From the cell containing the given text, extract its center point as [x, y] coordinate. 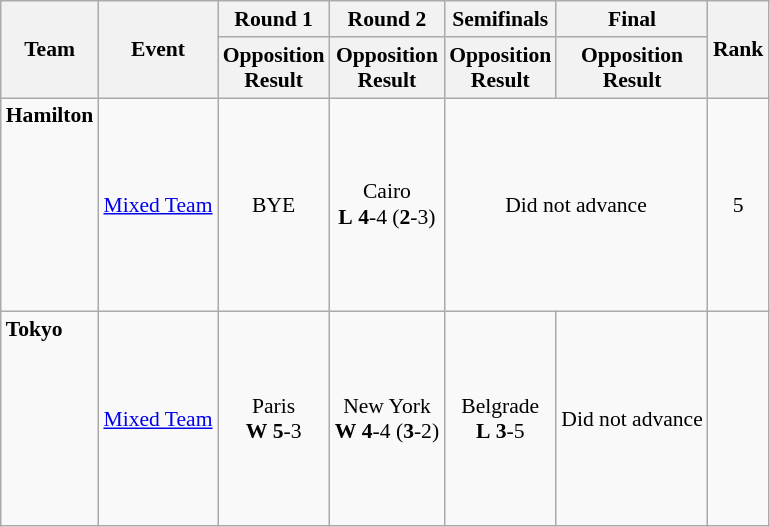
Final [632, 19]
Event [158, 50]
Rank [738, 50]
Tokyo [50, 419]
Hamilton [50, 205]
5 [738, 205]
Team [50, 50]
New York W 4-4 (3-2) [387, 419]
BYE [274, 205]
Round 1 [274, 19]
Round 2 [387, 19]
Cairo L 4-4 (2-3) [387, 205]
Paris W 5-3 [274, 419]
Semifinals [500, 19]
Belgrade L 3-5 [500, 419]
